Return the [X, Y] coordinate for the center point of the cell that contains the specified text.  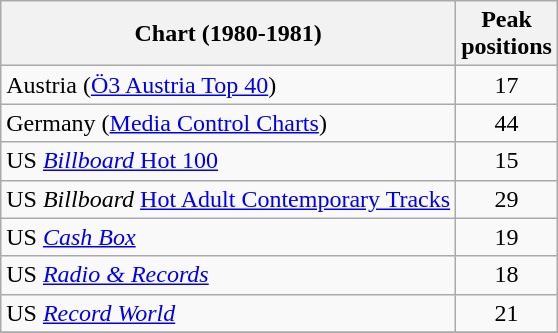
Germany (Media Control Charts) [228, 123]
US Radio & Records [228, 275]
18 [507, 275]
21 [507, 313]
44 [507, 123]
Austria (Ö3 Austria Top 40) [228, 85]
US Billboard Hot 100 [228, 161]
19 [507, 237]
15 [507, 161]
Peakpositions [507, 34]
29 [507, 199]
US Cash Box [228, 237]
US Billboard Hot Adult Contemporary Tracks [228, 199]
Chart (1980-1981) [228, 34]
US Record World [228, 313]
17 [507, 85]
